Determine the [X, Y] coordinate at the center of the cell enclosing the given text.  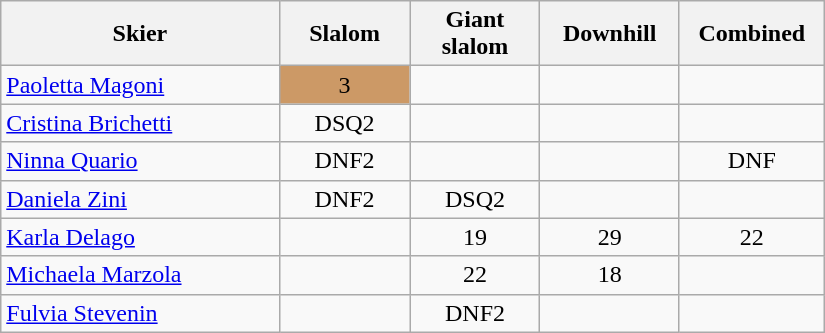
Skier [140, 34]
Ninna Quario [140, 161]
Karla Delago [140, 237]
Fulvia Stevenin [140, 313]
Slalom [344, 34]
DNF [752, 161]
Paoletta Magoni [140, 85]
Daniela Zini [140, 199]
18 [610, 275]
3 [344, 85]
Michaela Marzola [140, 275]
Combined [752, 34]
Giant slalom [475, 34]
29 [610, 237]
Cristina Brichetti [140, 123]
19 [475, 237]
Downhill [610, 34]
